For the text-containing cell, return its midpoint in (X, Y) coordinate format. 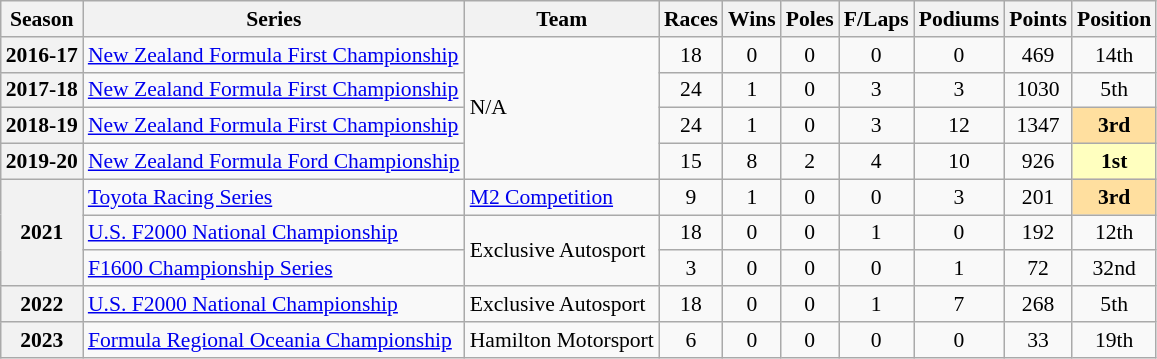
6 (691, 340)
14th (1114, 55)
Toyota Racing Series (274, 197)
2018-19 (42, 126)
72 (1038, 269)
Formula Regional Oceania Championship (274, 340)
M2 Competition (562, 197)
201 (1038, 197)
7 (960, 304)
Races (691, 19)
12th (1114, 233)
Poles (810, 19)
1030 (1038, 90)
268 (1038, 304)
Team (562, 19)
32nd (1114, 269)
4 (876, 162)
Season (42, 19)
F1600 Championship Series (274, 269)
10 (960, 162)
2 (810, 162)
12 (960, 126)
2023 (42, 340)
9 (691, 197)
33 (1038, 340)
926 (1038, 162)
2021 (42, 232)
1347 (1038, 126)
19th (1114, 340)
Hamilton Motorsport (562, 340)
New Zealand Formula Ford Championship (274, 162)
469 (1038, 55)
2022 (42, 304)
2016-17 (42, 55)
192 (1038, 233)
N/A (562, 108)
8 (752, 162)
2019-20 (42, 162)
Wins (752, 19)
Position (1114, 19)
Points (1038, 19)
15 (691, 162)
Series (274, 19)
Podiums (960, 19)
2017-18 (42, 90)
F/Laps (876, 19)
1st (1114, 162)
